Return the (X, Y) coordinate for the center point of the cell that contains the specified text.  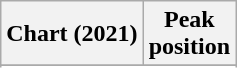
Peakposition (189, 34)
Chart (2021) (72, 34)
